Identify which cell holds the provided text, then report its (x, y) central coordinate. 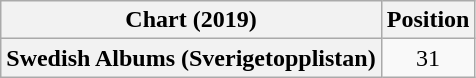
31 (428, 58)
Swedish Albums (Sverigetopplistan) (191, 58)
Chart (2019) (191, 20)
Position (428, 20)
